Detect which cell encompasses the target text, then output its (x, y) center coordinate. 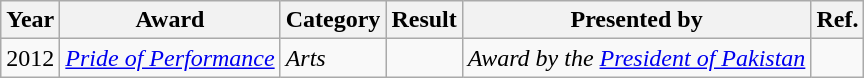
Presented by (636, 20)
Ref. (838, 20)
Result (424, 20)
Pride of Performance (170, 58)
Award by the President of Pakistan (636, 58)
Year (30, 20)
Arts (333, 58)
Award (170, 20)
2012 (30, 58)
Category (333, 20)
